Locate the cell with the specified text and output its [x, y] center coordinate. 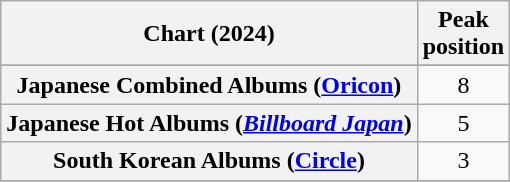
Chart (2024) [209, 34]
Japanese Combined Albums (Oricon) [209, 85]
South Korean Albums (Circle) [209, 161]
Peakposition [463, 34]
5 [463, 123]
3 [463, 161]
8 [463, 85]
Japanese Hot Albums (Billboard Japan) [209, 123]
